For the text-containing cell, return its midpoint in (X, Y) coordinate format. 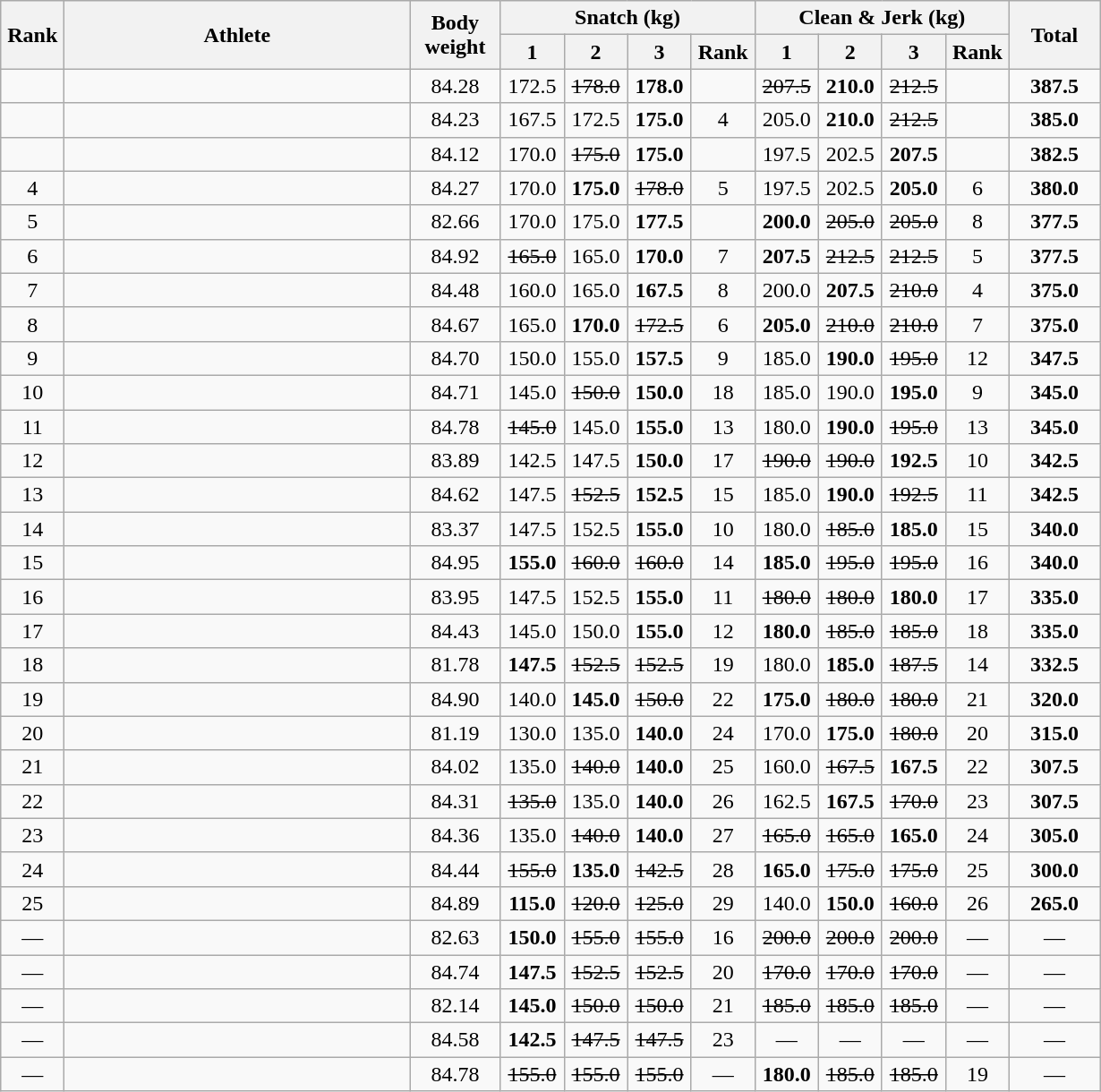
28 (723, 869)
84.48 (455, 290)
Snatch (kg) (627, 18)
81.19 (455, 733)
82.66 (455, 222)
84.92 (455, 256)
83.95 (455, 597)
115.0 (532, 903)
Body weight (455, 35)
82.63 (455, 937)
29 (723, 903)
332.5 (1054, 665)
84.02 (455, 767)
84.89 (455, 903)
84.44 (455, 869)
157.5 (659, 358)
84.12 (455, 154)
84.74 (455, 971)
84.27 (455, 188)
84.23 (455, 120)
315.0 (1054, 733)
162.5 (786, 801)
84.95 (455, 563)
84.28 (455, 86)
84.31 (455, 801)
Athlete (237, 35)
382.5 (1054, 154)
120.0 (596, 903)
347.5 (1054, 358)
84.90 (455, 699)
125.0 (659, 903)
84.70 (455, 358)
305.0 (1054, 835)
Total (1054, 35)
84.36 (455, 835)
265.0 (1054, 903)
187.5 (913, 665)
83.37 (455, 529)
81.78 (455, 665)
84.62 (455, 495)
387.5 (1054, 86)
380.0 (1054, 188)
177.5 (659, 222)
300.0 (1054, 869)
84.43 (455, 631)
27 (723, 835)
82.14 (455, 1006)
84.71 (455, 392)
385.0 (1054, 120)
84.67 (455, 324)
83.89 (455, 461)
130.0 (532, 733)
320.0 (1054, 699)
84.58 (455, 1040)
Clean & Jerk (kg) (882, 18)
